Search for the cell housing the specified text and yield its [X, Y] center coordinate. 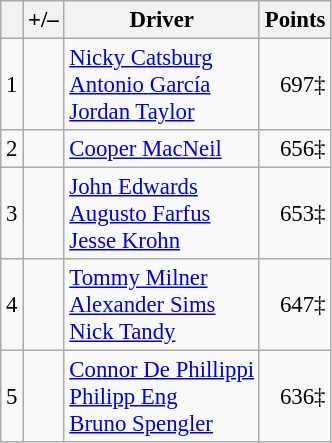
4 [12, 305]
Driver [162, 20]
647‡ [294, 305]
Cooper MacNeil [162, 149]
1 [12, 85]
3 [12, 214]
697‡ [294, 85]
2 [12, 149]
653‡ [294, 214]
Points [294, 20]
Connor De Phillippi Philipp Eng Bruno Spengler [162, 397]
Nicky Catsburg Antonio García Jordan Taylor [162, 85]
Tommy Milner Alexander Sims Nick Tandy [162, 305]
636‡ [294, 397]
656‡ [294, 149]
5 [12, 397]
+/– [44, 20]
John Edwards Augusto Farfus Jesse Krohn [162, 214]
